From the cell containing the given text, extract its center point as (X, Y) coordinate. 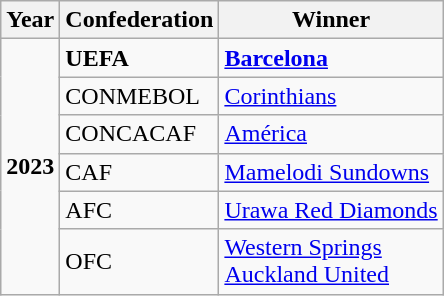
Corinthians (331, 96)
Year (30, 20)
CONCACAF (140, 134)
Barcelona (331, 58)
CAF (140, 172)
OFC (140, 262)
Mamelodi Sundowns (331, 172)
UEFA (140, 58)
América (331, 134)
2023 (30, 166)
AFC (140, 210)
Western Springs Auckland United (331, 262)
Winner (331, 20)
Urawa Red Diamonds (331, 210)
Confederation (140, 20)
CONMEBOL (140, 96)
